Locate the cell with the specified text and output its (X, Y) center coordinate. 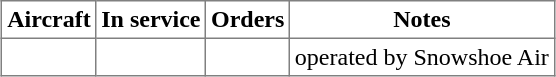
In service (151, 20)
Aircraft (49, 20)
operated by Snowshoe Air (422, 57)
Notes (422, 20)
Orders (248, 20)
